Search for the cell housing the specified text and yield its (x, y) center coordinate. 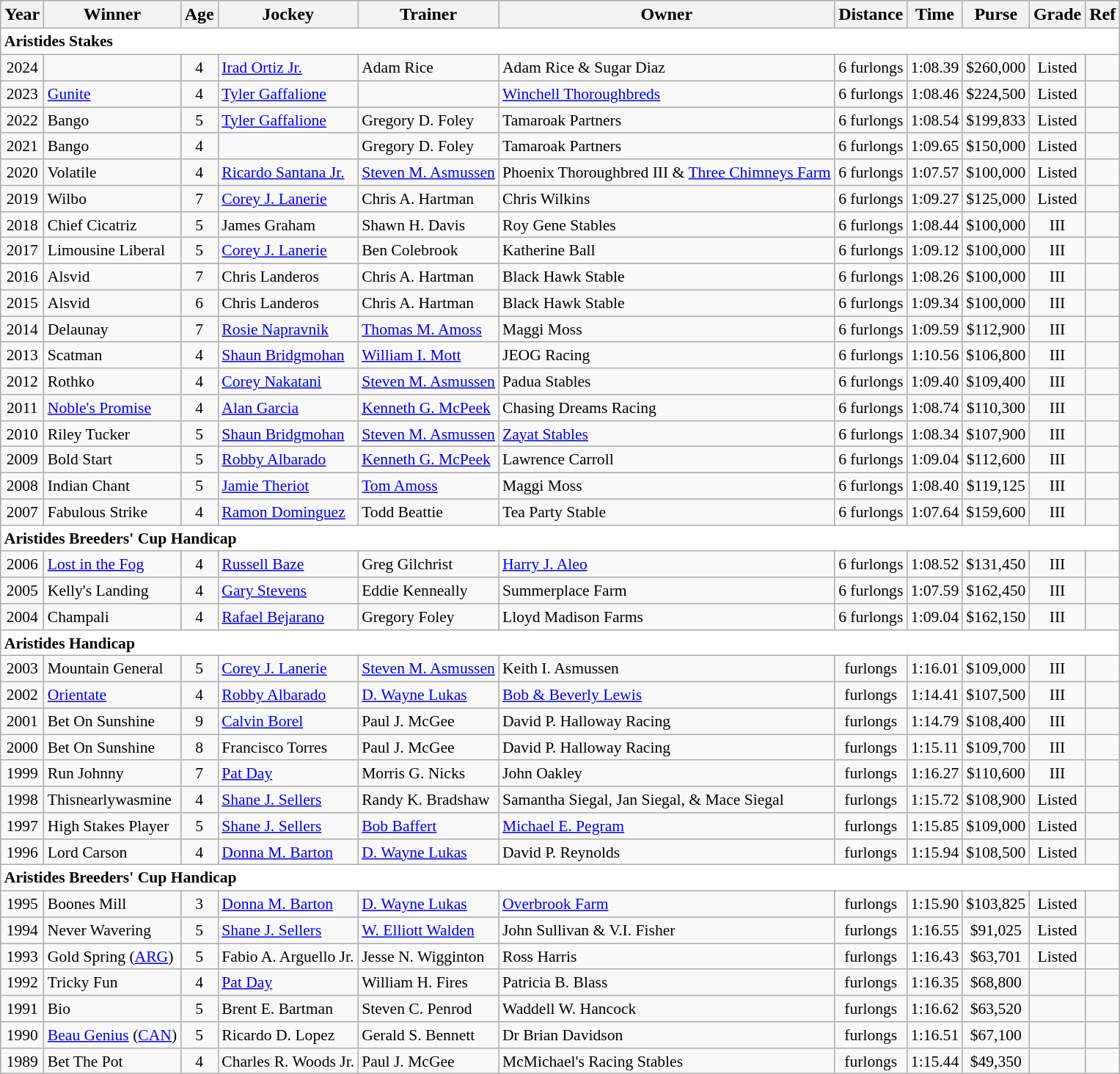
$68,800 (996, 982)
Brent E. Bartman (288, 1009)
Shawn H. Davis (428, 224)
Ricardo Santana Jr. (288, 172)
2016 (22, 277)
Champali (112, 617)
William H. Fires (428, 982)
2009 (22, 460)
$110,300 (996, 408)
1:14.41 (934, 695)
1:08.39 (934, 67)
2002 (22, 695)
Bet The Pot (112, 1061)
Morris G. Nicks (428, 773)
Ben Colebrook (428, 251)
1:16.51 (934, 1035)
Steven C. Penrod (428, 1009)
9 (200, 721)
1:07.59 (934, 591)
2020 (22, 172)
1:16.62 (934, 1009)
2013 (22, 355)
Scatman (112, 355)
Greg Gilchrist (428, 564)
1998 (22, 800)
Limousine Liberal (112, 251)
$199,833 (996, 120)
$150,000 (996, 146)
1992 (22, 982)
Mountain General (112, 669)
$63,701 (996, 957)
1:14.79 (934, 721)
1991 (22, 1009)
Calvin Borel (288, 721)
1:08.74 (934, 408)
Phoenix Thoroughbred III & Three Chimneys Farm (667, 172)
1:15.11 (934, 748)
2001 (22, 721)
Orientate (112, 695)
1994 (22, 930)
2023 (22, 94)
Lord Carson (112, 852)
$260,000 (996, 67)
Distance (871, 15)
Run Johnny (112, 773)
2008 (22, 486)
Trainer (428, 15)
Chasing Dreams Racing (667, 408)
1993 (22, 957)
1:16.55 (934, 930)
Never Wavering (112, 930)
2003 (22, 669)
Eddie Kenneally (428, 591)
Ross Harris (667, 957)
Gold Spring (ARG) (112, 957)
William I. Mott (428, 355)
Overbrook Farm (667, 904)
Chris Wilkins (667, 199)
Lawrence Carroll (667, 460)
$49,350 (996, 1061)
Noble's Promise (112, 408)
Bio (112, 1009)
$108,500 (996, 852)
$125,000 (996, 199)
James Graham (288, 224)
John Sullivan & V.I. Fisher (667, 930)
1:10.56 (934, 355)
Roy Gene Stables (667, 224)
6 (200, 303)
Waddell W. Hancock (667, 1009)
$162,450 (996, 591)
Gerald S. Bennett (428, 1035)
Fabulous Strike (112, 512)
1:08.44 (934, 224)
Samantha Siegal, Jan Siegal, & Mace Siegal (667, 800)
1:16.43 (934, 957)
1:08.40 (934, 486)
$112,900 (996, 329)
Todd Beattie (428, 512)
2024 (22, 67)
2017 (22, 251)
Tom Amoss (428, 486)
Owner (667, 15)
Zayat Stables (667, 434)
1:15.72 (934, 800)
Padua Stables (667, 381)
1:16.01 (934, 669)
Thisnearlywasmine (112, 800)
Jesse N. Wigginton (428, 957)
Lost in the Fog (112, 564)
Dr Brian Davidson (667, 1035)
$119,125 (996, 486)
2000 (22, 748)
Rosie Napravnik (288, 329)
Chief Cicatriz (112, 224)
Irad Ortiz Jr. (288, 67)
Randy K. Bradshaw (428, 800)
Summerplace Farm (667, 591)
John Oakley (667, 773)
2005 (22, 591)
$63,520 (996, 1009)
1:15.90 (934, 904)
Boones Mill (112, 904)
1:09.12 (934, 251)
1:09.34 (934, 303)
$67,100 (996, 1035)
Lloyd Madison Farms (667, 617)
Adam Rice (428, 67)
Aristides Stakes (560, 42)
Patricia B. Blass (667, 982)
2014 (22, 329)
1:07.57 (934, 172)
1:08.54 (934, 120)
2021 (22, 146)
1:08.34 (934, 434)
Age (200, 15)
1996 (22, 852)
Michael E. Pegram (667, 826)
Tricky Fun (112, 982)
1:15.85 (934, 826)
1999 (22, 773)
2019 (22, 199)
Grade (1057, 15)
1:08.26 (934, 277)
$112,600 (996, 460)
Charles R. Woods Jr. (288, 1061)
1:09.65 (934, 146)
Ramon Dominguez (288, 512)
Ricardo D. Lopez (288, 1035)
1:07.64 (934, 512)
Winchell Thoroughbreds (667, 94)
2015 (22, 303)
Volatile (112, 172)
$110,600 (996, 773)
JEOG Racing (667, 355)
Winner (112, 15)
Year (22, 15)
W. Elliott Walden (428, 930)
$107,900 (996, 434)
Kelly's Landing (112, 591)
$108,900 (996, 800)
8 (200, 748)
Katherine Ball (667, 251)
1:15.94 (934, 852)
Delaunay (112, 329)
1:09.27 (934, 199)
Bob & Beverly Lewis (667, 695)
Bob Baffert (428, 826)
$106,800 (996, 355)
Harry J. Aleo (667, 564)
2012 (22, 381)
2010 (22, 434)
1:08.52 (934, 564)
Russell Baze (288, 564)
$91,025 (996, 930)
Indian Chant (112, 486)
Ref (1103, 15)
1995 (22, 904)
Gregory Foley (428, 617)
$103,825 (996, 904)
$159,600 (996, 512)
2018 (22, 224)
Gunite (112, 94)
Wilbo (112, 199)
Corey Nakatani (288, 381)
1:09.40 (934, 381)
2006 (22, 564)
Francisco Torres (288, 748)
Thomas M. Amoss (428, 329)
Alan Garcia (288, 408)
$131,450 (996, 564)
Jamie Theriot (288, 486)
2004 (22, 617)
3 (200, 904)
$107,500 (996, 695)
2022 (22, 120)
$109,700 (996, 748)
Riley Tucker (112, 434)
1:16.35 (934, 982)
1989 (22, 1061)
$224,500 (996, 94)
High Stakes Player (112, 826)
1990 (22, 1035)
Fabio A. Arguello Jr. (288, 957)
$108,400 (996, 721)
2011 (22, 408)
Rothko (112, 381)
Tea Party Stable (667, 512)
Gary Stevens (288, 591)
Beau Genius (CAN) (112, 1035)
Time (934, 15)
1:09.59 (934, 329)
1997 (22, 826)
$109,400 (996, 381)
1:16.27 (934, 773)
McMichael's Racing Stables (667, 1061)
1:08.46 (934, 94)
Bold Start (112, 460)
Aristides Handicap (560, 643)
Rafael Bejarano (288, 617)
David P. Reynolds (667, 852)
2007 (22, 512)
$162,150 (996, 617)
Adam Rice & Sugar Diaz (667, 67)
Purse (996, 15)
1:15.44 (934, 1061)
Keith I. Asmussen (667, 669)
Jockey (288, 15)
